Find where the given text appears and provide that cell's center as [x, y] coordinate. 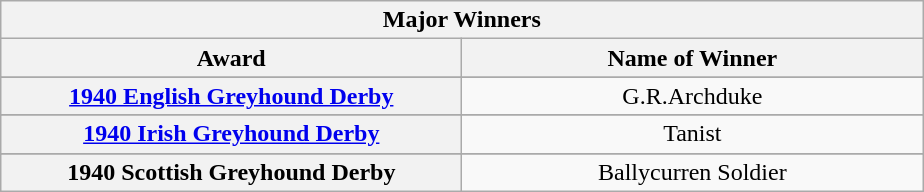
Name of Winner [692, 58]
1940 Irish Greyhound Derby [232, 134]
Tanist [692, 134]
Ballycurren Soldier [692, 172]
G.R.Archduke [692, 96]
Major Winners [462, 20]
1940 Scottish Greyhound Derby [232, 172]
1940 English Greyhound Derby [232, 96]
Award [232, 58]
